Identify which cell holds the provided text, then report its (X, Y) central coordinate. 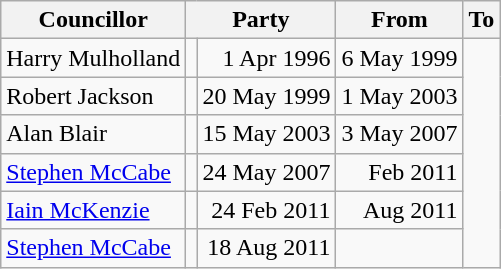
Robert Jackson (94, 96)
Feb 2011 (400, 172)
From (400, 20)
18 Aug 2011 (266, 248)
Aug 2011 (400, 210)
6 May 1999 (400, 58)
3 May 2007 (400, 134)
1 Apr 1996 (266, 58)
Alan Blair (94, 134)
Councillor (94, 20)
20 May 1999 (266, 96)
Harry Mulholland (94, 58)
Party (261, 20)
15 May 2003 (266, 134)
To (482, 20)
24 Feb 2011 (266, 210)
24 May 2007 (266, 172)
1 May 2003 (400, 96)
Iain McKenzie (94, 210)
